For the text-containing cell, return its midpoint in (x, y) coordinate format. 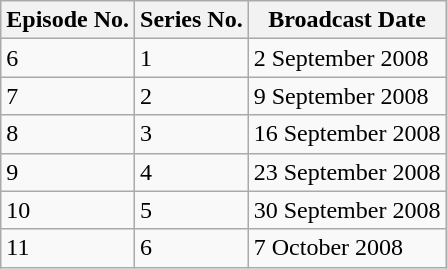
5 (192, 210)
11 (68, 248)
9 September 2008 (347, 96)
Episode No. (68, 20)
Series No. (192, 20)
7 (68, 96)
16 September 2008 (347, 134)
2 September 2008 (347, 58)
10 (68, 210)
8 (68, 134)
23 September 2008 (347, 172)
3 (192, 134)
Broadcast Date (347, 20)
9 (68, 172)
7 October 2008 (347, 248)
2 (192, 96)
1 (192, 58)
4 (192, 172)
30 September 2008 (347, 210)
